For the text-containing cell, return its midpoint in (X, Y) coordinate format. 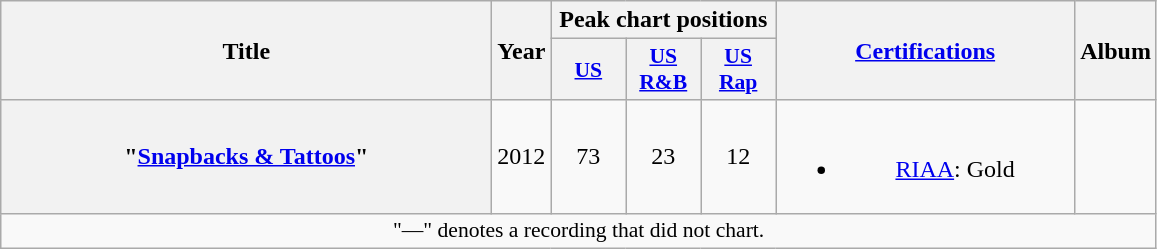
Album (1116, 50)
73 (588, 156)
USR&B (664, 70)
Certifications (926, 50)
Title (246, 50)
USRap (738, 70)
12 (738, 156)
US (588, 70)
Year (522, 50)
"Snapbacks & Tattoos" (246, 156)
23 (664, 156)
2012 (522, 156)
RIAA: Gold (926, 156)
Peak chart positions (664, 20)
"—" denotes a recording that did not chart. (579, 231)
